For the text-containing cell, return its midpoint in [x, y] coordinate format. 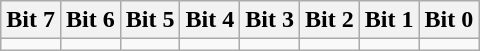
Bit 5 [150, 20]
Bit 3 [270, 20]
Bit 4 [210, 20]
Bit 2 [329, 20]
Bit 0 [449, 20]
Bit 1 [389, 20]
Bit 7 [31, 20]
Bit 6 [90, 20]
